For the text-containing cell, return its midpoint in [X, Y] coordinate format. 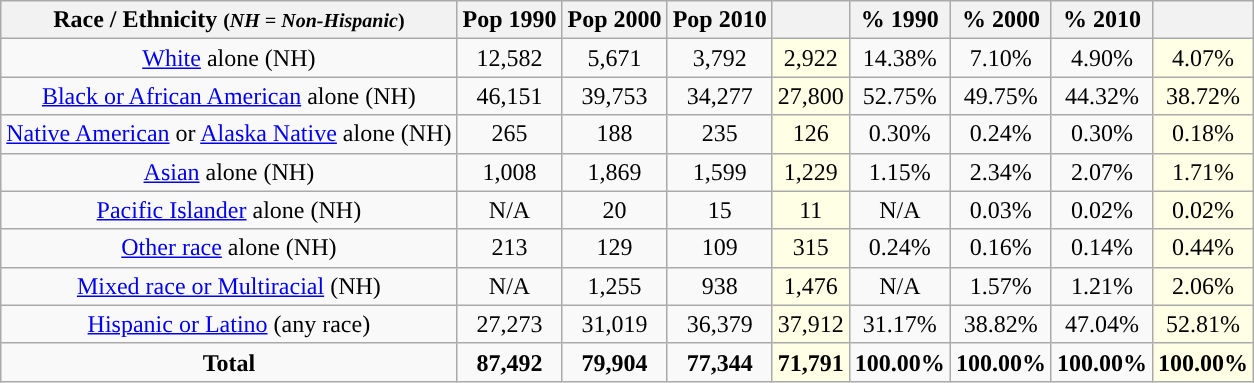
1,869 [614, 172]
47.04% [1102, 324]
0.03% [1000, 210]
5,671 [614, 58]
1,599 [720, 172]
Other race alone (NH) [229, 248]
213 [510, 248]
27,800 [810, 96]
Total [229, 362]
1,229 [810, 172]
7.10% [1000, 58]
188 [614, 134]
Pop 1990 [510, 20]
2.07% [1102, 172]
27,273 [510, 324]
37,912 [810, 324]
Pop 2010 [720, 20]
109 [720, 248]
1.15% [900, 172]
White alone (NH) [229, 58]
0.18% [1202, 134]
2,922 [810, 58]
1,008 [510, 172]
52.75% [900, 96]
4.90% [1102, 58]
1,255 [614, 286]
1.57% [1000, 286]
126 [810, 134]
Native American or Alaska Native alone (NH) [229, 134]
20 [614, 210]
Race / Ethnicity (NH = Non-Hispanic) [229, 20]
Hispanic or Latino (any race) [229, 324]
2.34% [1000, 172]
315 [810, 248]
11 [810, 210]
4.07% [1202, 58]
1,476 [810, 286]
0.16% [1000, 248]
% 2010 [1102, 20]
129 [614, 248]
Black or African American alone (NH) [229, 96]
52.81% [1202, 324]
2.06% [1202, 286]
36,379 [720, 324]
14.38% [900, 58]
% 1990 [900, 20]
46,151 [510, 96]
938 [720, 286]
1.71% [1202, 172]
235 [720, 134]
Asian alone (NH) [229, 172]
44.32% [1102, 96]
38.82% [1000, 324]
3,792 [720, 58]
Mixed race or Multiracial (NH) [229, 286]
0.14% [1102, 248]
31,019 [614, 324]
77,344 [720, 362]
49.75% [1000, 96]
1.21% [1102, 286]
Pop 2000 [614, 20]
34,277 [720, 96]
79,904 [614, 362]
265 [510, 134]
87,492 [510, 362]
0.44% [1202, 248]
71,791 [810, 362]
39,753 [614, 96]
15 [720, 210]
31.17% [900, 324]
% 2000 [1000, 20]
12,582 [510, 58]
Pacific Islander alone (NH) [229, 210]
38.72% [1202, 96]
